Determine the (x, y) coordinate at the center of the cell enclosing the given text.  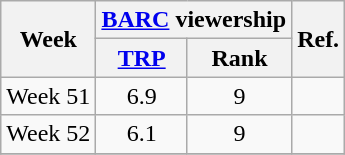
BARC viewership (194, 20)
Week (48, 39)
Week 52 (48, 134)
Ref. (318, 39)
Rank (239, 58)
Week 51 (48, 96)
6.1 (142, 134)
6.9 (142, 96)
TRP (142, 58)
